Return the (X, Y) coordinate for the center point of the cell that contains the specified text.  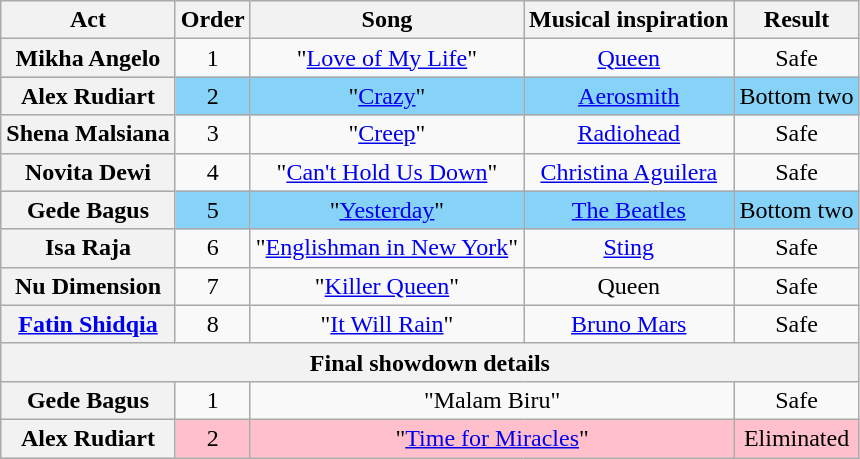
"Can't Hold Us Down" (386, 172)
"Crazy" (386, 96)
Act (88, 20)
8 (212, 324)
Fatin Shidqia (88, 324)
Shena Malsiana (88, 134)
Isa Raja (88, 248)
"Killer Queen" (386, 286)
7 (212, 286)
3 (212, 134)
"Time for Miracles" (492, 438)
"It Will Rain" (386, 324)
Result (796, 20)
6 (212, 248)
The Beatles (629, 210)
5 (212, 210)
Eliminated (796, 438)
Song (386, 20)
Christina Aguilera (629, 172)
Musical inspiration (629, 20)
"Yesterday" (386, 210)
Aerosmith (629, 96)
"Love of My Life" (386, 58)
Bruno Mars (629, 324)
Final showdown details (430, 362)
Sting (629, 248)
Nu Dimension (88, 286)
Order (212, 20)
Novita Dewi (88, 172)
"Malam Biru" (492, 400)
"Englishman in New York" (386, 248)
"Creep" (386, 134)
4 (212, 172)
Mikha Angelo (88, 58)
Radiohead (629, 134)
